Capture the cell that displays the provided text and extract its (x, y) central coordinate. 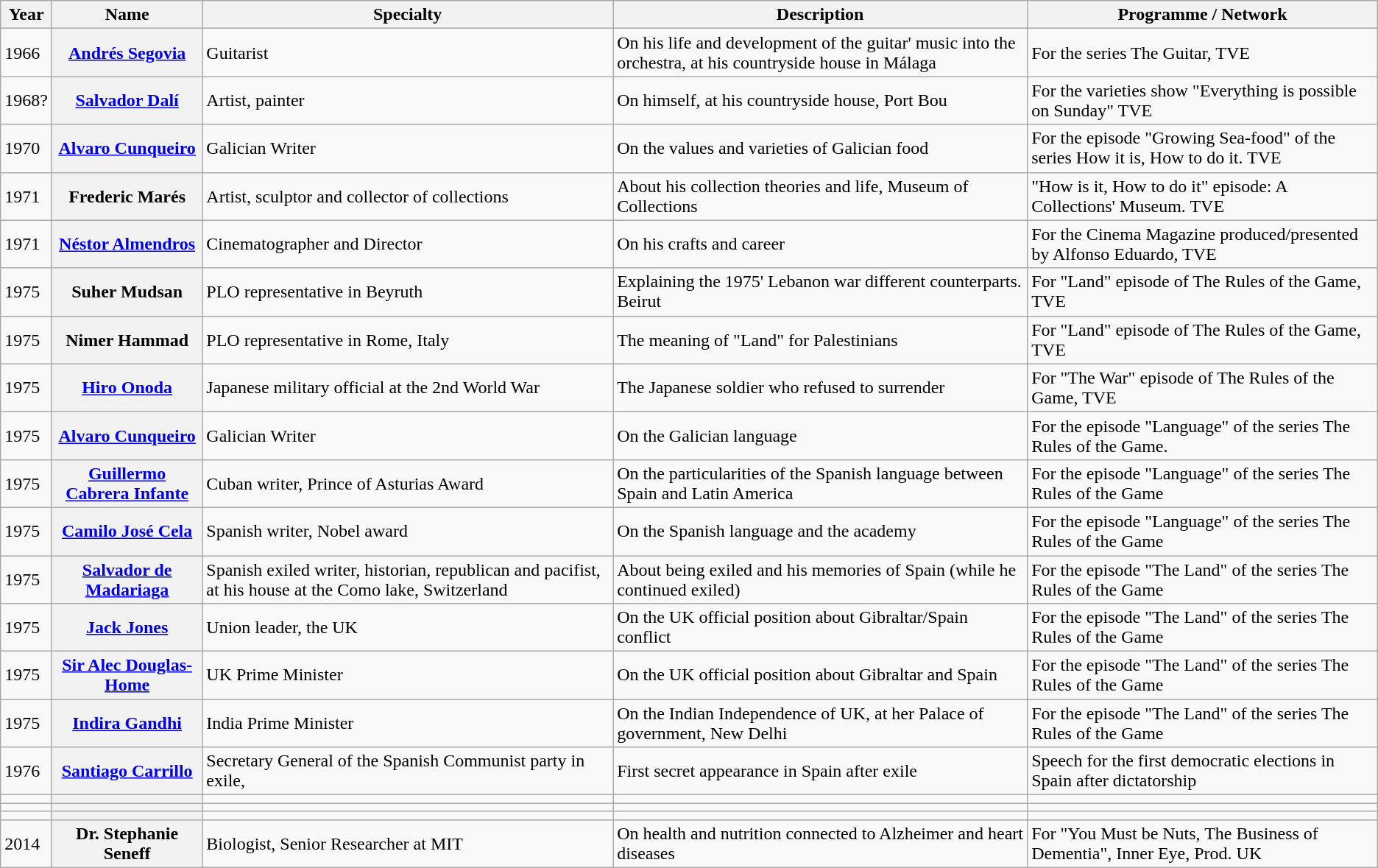
Suher Mudsan (127, 292)
On the Galician language (820, 436)
For the varieties show "Everything is possible on Sunday" TVE (1203, 100)
Hiro Onoda (127, 387)
Dr. Stephanie Seneff (127, 844)
Japanese military official at the 2nd World War (408, 387)
Camilo José Cela (127, 532)
On his crafts and career (820, 244)
The Japanese soldier who refused to surrender (820, 387)
Artist, sculptor and collector of collections (408, 196)
About his collection theories and life, Museum of Collections (820, 196)
1970 (26, 149)
For the series The Guitar, TVE (1203, 53)
For the episode "Growing Sea-food" of the series How it is, How to do it. TVE (1203, 149)
On the UK official position about Gibraltar and Spain (820, 676)
Year (26, 15)
First secret appearance in Spain after exile (820, 772)
Jack Jones (127, 627)
For the episode "Language" of the series The Rules of the Game. (1203, 436)
Biologist, Senior Researcher at MIT (408, 844)
PLO representative in Rome, Italy (408, 340)
Programme / Network (1203, 15)
On the Spanish language and the academy (820, 532)
1966 (26, 53)
Indira Gandhi (127, 723)
On the UK official position about Gibraltar/Spain conflict (820, 627)
On his life and development of the guitar' music into the orchestra, at his countryside house in Málaga (820, 53)
Guitarist (408, 53)
For the Cinema Magazine produced/presented by Alfonso Eduardo, TVE (1203, 244)
On health and nutrition connected to Alzheimer and heart diseases (820, 844)
Secretary General of the Spanish Communist party in exile, (408, 772)
Spanish exiled writer, historian, republican and pacifist, at his house at the Como lake, Switzerland (408, 579)
Spanish writer, Nobel award (408, 532)
Néstor Almendros (127, 244)
Specialty (408, 15)
On the values and varieties of Galician food (820, 149)
Union leader, the UK (408, 627)
1976 (26, 772)
Description (820, 15)
India Prime Minister (408, 723)
Sir Alec Douglas-Home (127, 676)
2014 (26, 844)
Speech for the first democratic elections in Spain after dictatorship (1203, 772)
Nimer Hammad (127, 340)
Frederic Marés (127, 196)
Cuban writer, Prince of Asturias Award (408, 483)
Guillermo Cabrera Infante (127, 483)
The meaning of "Land" for Palestinians (820, 340)
Santiago Carrillo (127, 772)
About being exiled and his memories of Spain (while he continued exiled) (820, 579)
Salvador Dalí (127, 100)
Salvador de Madariaga (127, 579)
UK Prime Minister (408, 676)
On himself, at his countryside house, Port Bou (820, 100)
Artist, painter (408, 100)
Name (127, 15)
Cinematographer and Director (408, 244)
1968? (26, 100)
On the Indian Independence of UK, at her Palace of government, New Delhi (820, 723)
Andrés Segovia (127, 53)
"How is it, How to do it" episode: A Collections' Museum. TVE (1203, 196)
For "The War" episode of The Rules of the Game, TVE (1203, 387)
PLO representative in Beyruth (408, 292)
Explaining the 1975' Lebanon war different counterparts. Beirut (820, 292)
For "You Must be Nuts, The Business of Dementia", Inner Eye, Prod. UK (1203, 844)
On the particularities of the Spanish language between Spain and Latin America (820, 483)
